Pinpoint the cell where the given text exists, returning its [x, y] midpoint coordinate. 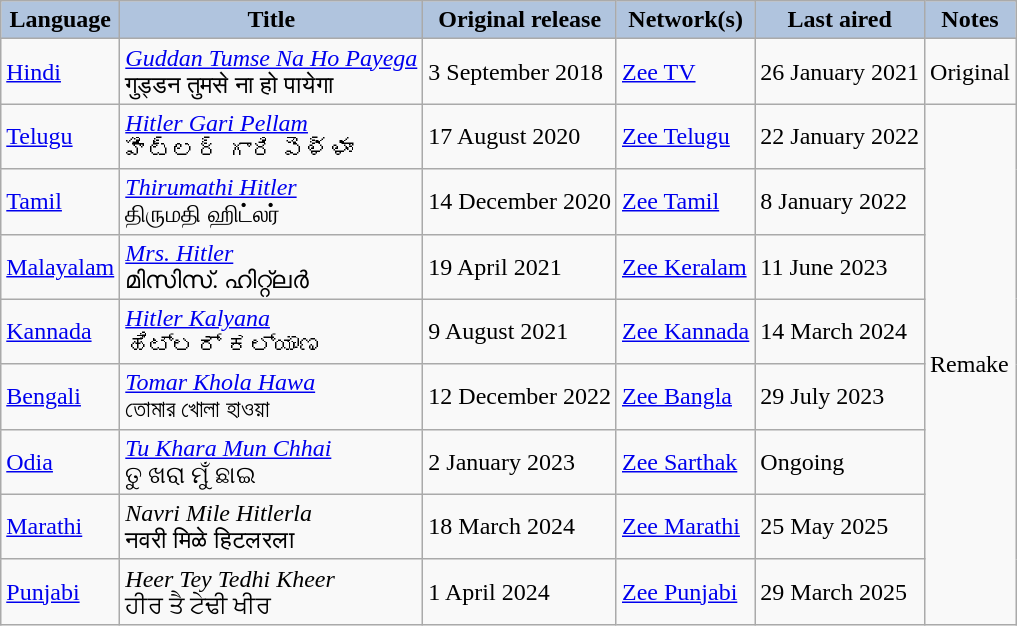
Tamil [60, 202]
Tu Khara Mun Chhai ତୁ ଖରା ମୁଁ ଛାଇ [272, 462]
Original [970, 72]
Punjabi [60, 592]
Notes [970, 20]
17 August 2020 [520, 136]
14 December 2020 [520, 202]
Odia [60, 462]
11 June 2023 [840, 266]
Mrs. Hitler മിസിസ്. ഹിറ്റ്ലർ [272, 266]
Ongoing [840, 462]
Language [60, 20]
Hitler Gari Pellam హిట్లర్ గారి పెళ్ళాం [272, 136]
Network(s) [685, 20]
Remake [970, 364]
9 August 2021 [520, 332]
22 January 2022 [840, 136]
14 March 2024 [840, 332]
Malayalam [60, 266]
Zee Kannada [685, 332]
Tomar Khola Hawa তোমার খোলা হাওয়া [272, 396]
Telugu [60, 136]
Zee Sarthak [685, 462]
12 December 2022 [520, 396]
Zee Telugu [685, 136]
18 March 2024 [520, 526]
Navri Mile Hitlerla नवरी मिळे हिटलरला [272, 526]
Guddan Tumse Na Ho Payega गुड्डन तुमसे ना हो पायेगा [272, 72]
8 January 2022 [840, 202]
Hindi [60, 72]
2 January 2023 [520, 462]
Zee Tamil [685, 202]
25 May 2025 [840, 526]
19 April 2021 [520, 266]
Zee Punjabi [685, 592]
26 January 2021 [840, 72]
Hitler Kalyana ಹಿಟ್ಲರ್ ಕಲ್ಯಾಣ [272, 332]
Zee Marathi [685, 526]
29 July 2023 [840, 396]
Thirumathi Hitler திருமதி ஹிட்லர் [272, 202]
Zee Bangla [685, 396]
Original release [520, 20]
Last aired [840, 20]
3 September 2018 [520, 72]
Heer Tey Tedhi Kheer ਹੀਰ ਤੈ ਟੇਢੀ ਖੀਰ [272, 592]
Title [272, 20]
Zee TV [685, 72]
1 April 2024 [520, 592]
Kannada [60, 332]
Zee Keralam [685, 266]
Marathi [60, 526]
Bengali [60, 396]
29 March 2025 [840, 592]
